Scan for the cell matching the given text and deliver its [x, y] coordinate at center. 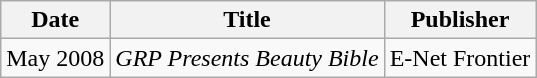
GRP Presents Beauty Bible [247, 58]
Title [247, 20]
E-Net Frontier [460, 58]
May 2008 [56, 58]
Publisher [460, 20]
Date [56, 20]
